Provide the (x, y) coordinate of the cell's center where the given text is located.  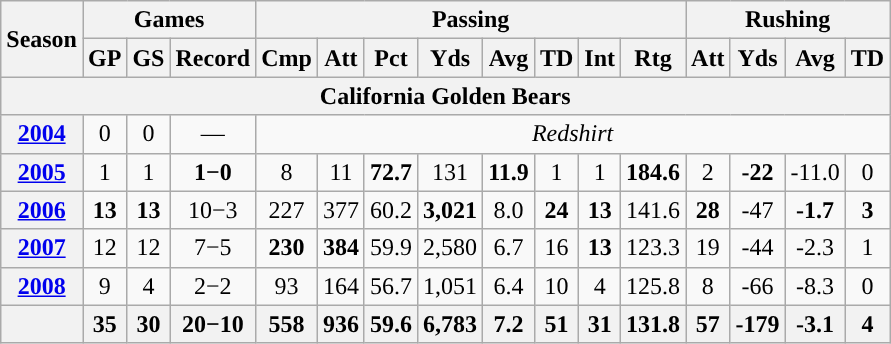
384 (340, 248)
131.8 (654, 324)
2 (708, 172)
GS (148, 58)
Record (213, 58)
59.9 (390, 248)
-11.0 (815, 172)
1−0 (213, 172)
7.2 (509, 324)
Passing (471, 20)
11 (340, 172)
2005 (42, 172)
11.9 (509, 172)
Rushing (788, 20)
227 (287, 210)
-8.3 (815, 286)
California Golden Bears (446, 96)
-22 (758, 172)
10−3 (213, 210)
7−5 (213, 248)
125.8 (654, 286)
2,580 (450, 248)
8.0 (509, 210)
28 (708, 210)
31 (600, 324)
3 (867, 210)
2008 (42, 286)
— (213, 134)
2006 (42, 210)
24 (556, 210)
3,021 (450, 210)
2004 (42, 134)
-2.3 (815, 248)
Pct (390, 58)
Rtg (654, 58)
16 (556, 248)
131 (450, 172)
56.7 (390, 286)
164 (340, 286)
558 (287, 324)
2007 (42, 248)
141.6 (654, 210)
184.6 (654, 172)
377 (340, 210)
123.3 (654, 248)
93 (287, 286)
-66 (758, 286)
30 (148, 324)
59.6 (390, 324)
1,051 (450, 286)
2−2 (213, 286)
-1.7 (815, 210)
Season (42, 39)
9 (104, 286)
6,783 (450, 324)
72.7 (390, 172)
-47 (758, 210)
57 (708, 324)
35 (104, 324)
60.2 (390, 210)
Games (168, 20)
20−10 (213, 324)
6.4 (509, 286)
-179 (758, 324)
-3.1 (815, 324)
230 (287, 248)
19 (708, 248)
10 (556, 286)
6.7 (509, 248)
Redshirt (573, 134)
Int (600, 58)
936 (340, 324)
GP (104, 58)
51 (556, 324)
-44 (758, 248)
Cmp (287, 58)
